Capture the cell that displays the provided text and extract its (X, Y) central coordinate. 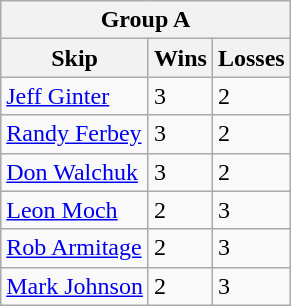
Mark Johnson (75, 286)
Don Walchuk (75, 172)
Losses (251, 58)
Wins (180, 58)
Randy Ferbey (75, 134)
Skip (75, 58)
Leon Moch (75, 210)
Rob Armitage (75, 248)
Group A (146, 20)
Jeff Ginter (75, 96)
